Identify which cell holds the provided text, then report its (X, Y) central coordinate. 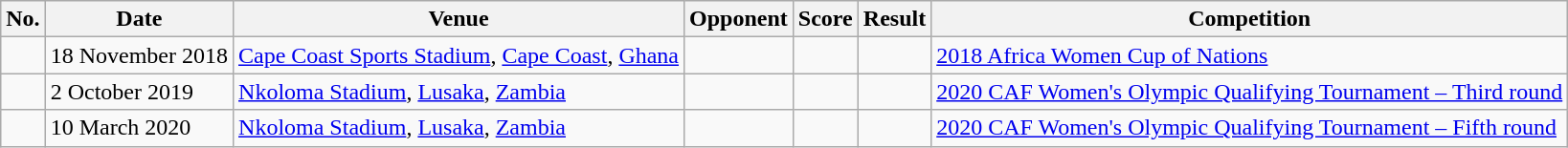
Venue (459, 19)
Result (894, 19)
Date (139, 19)
Competition (1250, 19)
2018 Africa Women Cup of Nations (1250, 55)
18 November 2018 (139, 55)
Score (825, 19)
2 October 2019 (139, 92)
2020 CAF Women's Olympic Qualifying Tournament – Fifth round (1250, 128)
Cape Coast Sports Stadium, Cape Coast, Ghana (459, 55)
No. (23, 19)
2020 CAF Women's Olympic Qualifying Tournament – Third round (1250, 92)
10 March 2020 (139, 128)
Opponent (739, 19)
